Output the [X, Y] coordinate of the center of the cell containing the given text.  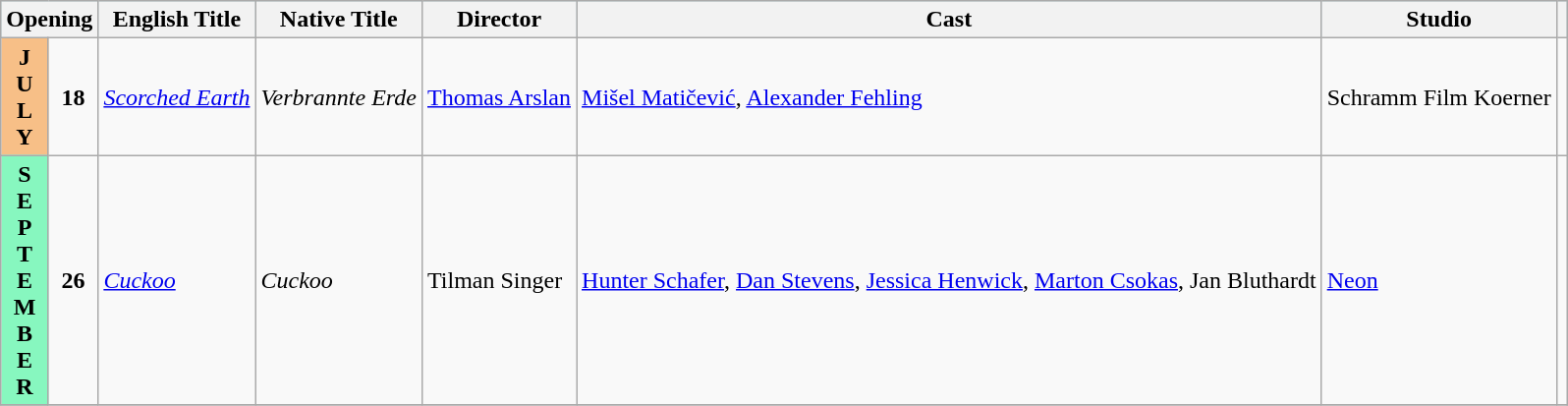
JULY [26, 96]
Verbrannte Erde [338, 96]
Schramm Film Koerner [1438, 96]
Tilman Singer [499, 280]
18 [73, 96]
SEPTEMBER [26, 280]
Neon [1438, 280]
Mišel Matičević, Alexander Fehling [949, 96]
Scorched Earth [177, 96]
Opening [49, 20]
Studio [1438, 20]
Hunter Schafer, Dan Stevens, Jessica Henwick, Marton Csokas, Jan Bluthardt [949, 280]
Cast [949, 20]
Native Title [338, 20]
26 [73, 280]
Director [499, 20]
English Title [177, 20]
Thomas Arslan [499, 96]
